Search for the cell housing the specified text and yield its (X, Y) center coordinate. 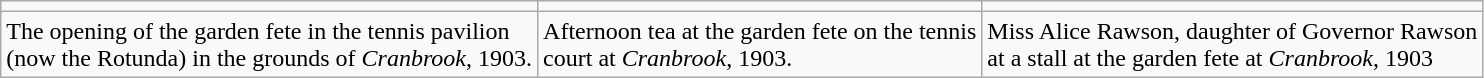
The opening of the garden fete in the tennis pavilion(now the Rotunda) in the grounds of Cranbrook, 1903. (270, 44)
Afternoon tea at the garden fete on the tenniscourt at Cranbrook, 1903. (760, 44)
Miss Alice Rawson, daughter of Governor Rawsonat a stall at the garden fete at Cranbrook, 1903 (1232, 44)
